Determine the (x, y) coordinate at the center of the cell enclosing the given text.  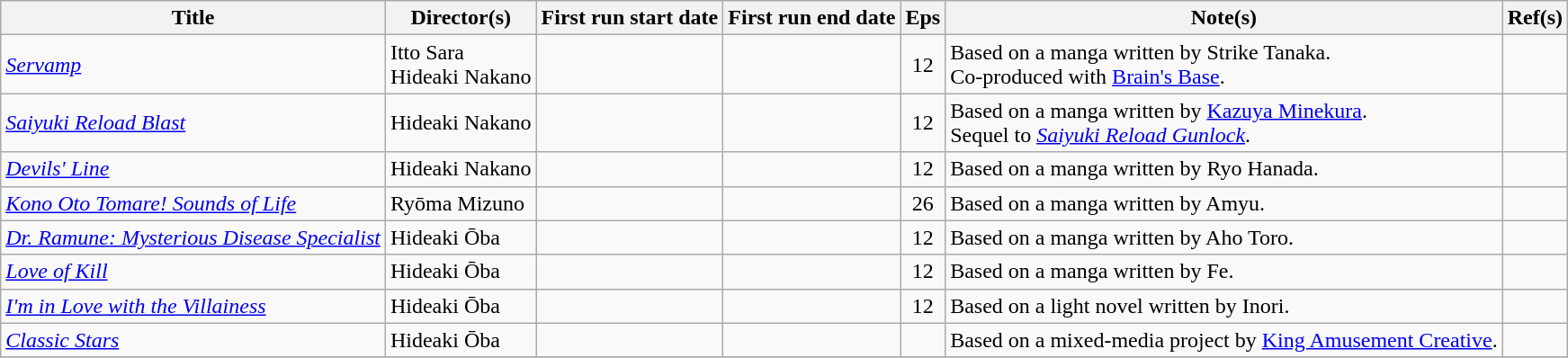
Based on a manga written by Kazuya Minekura.Sequel to Saiyuki Reload Gunlock. (1224, 122)
Director(s) (461, 18)
Classic Stars (193, 340)
First run start date (630, 18)
Title (193, 18)
Love of Kill (193, 272)
26 (923, 203)
Saiyuki Reload Blast (193, 122)
Based on a manga written by Amyu. (1224, 203)
Ref(s) (1535, 18)
Based on a light novel written by Inori. (1224, 306)
I'm in Love with the Villainess (193, 306)
Based on a manga written by Ryo Hanada. (1224, 169)
Itto SaraHideaki Nakano (461, 65)
First run end date (811, 18)
Servamp (193, 65)
Ryōma Mizuno (461, 203)
Based on a manga written by Fe. (1224, 272)
Note(s) (1224, 18)
Devils' Line (193, 169)
Based on a mixed-media project by King Amusement Creative. (1224, 340)
Based on a manga written by Aho Toro. (1224, 237)
Based on a manga written by Strike Tanaka.Co-produced with Brain's Base. (1224, 65)
Kono Oto Tomare! Sounds of Life (193, 203)
Eps (923, 18)
Dr. Ramune: Mysterious Disease Specialist (193, 237)
